From the cell containing the given text, extract its center point as [X, Y] coordinate. 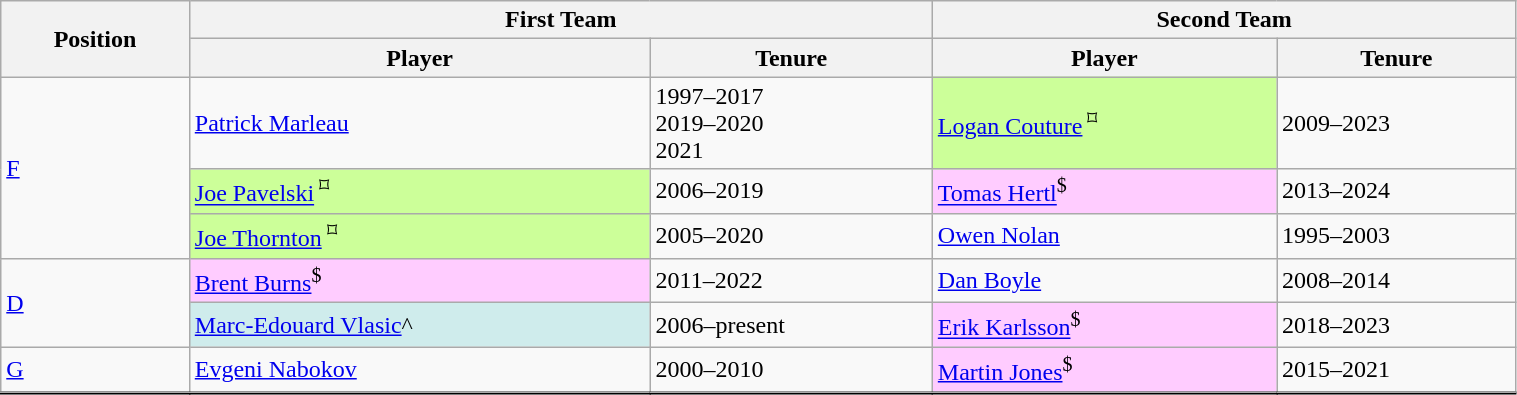
Second Team [1224, 20]
Joe Thornton ⌑ [420, 236]
2006–2019 [791, 192]
G [96, 370]
2006–present [791, 326]
2011–2022 [791, 280]
2018–2023 [1396, 326]
1995–2003 [1396, 236]
Evgeni Nabokov [420, 370]
Erik Karlsson$ [1104, 326]
Patrick Marleau [420, 123]
2015–2021 [1396, 370]
2013–2024 [1396, 192]
2008–2014 [1396, 280]
Logan Couture ⌑ [1104, 123]
Owen Nolan [1104, 236]
Marc-Edouard Vlasic^ [420, 326]
Joe Pavelski ⌑ [420, 192]
First Team [560, 20]
2000–2010 [791, 370]
Tomas Hertl$ [1104, 192]
D [96, 302]
1997–20172019–20202021 [791, 123]
2009–2023 [1396, 123]
Martin Jones$ [1104, 370]
Brent Burns$ [420, 280]
Dan Boyle [1104, 280]
2005–2020 [791, 236]
F [96, 168]
Position [96, 39]
